For the text-containing cell, return its midpoint in [X, Y] coordinate format. 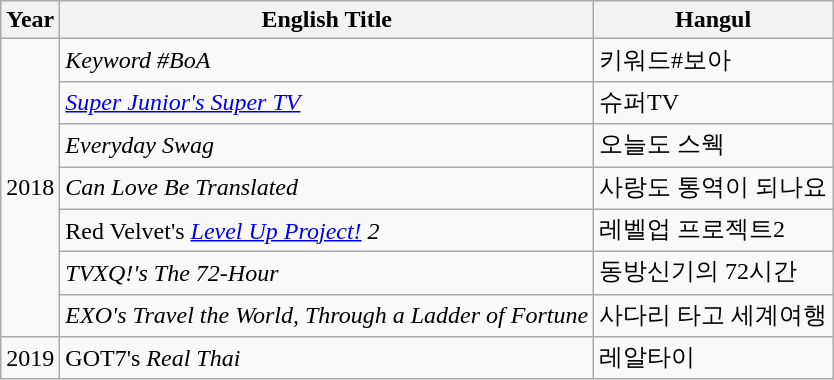
TVXQ!'s The 72-Hour [327, 274]
사랑도 통역이 되나요 [714, 188]
키워드#보아 [714, 60]
슈퍼TV [714, 102]
2019 [30, 358]
Everyday Swag [327, 146]
레알타이 [714, 358]
Keyword #BoA [327, 60]
Hangul [714, 20]
Red Velvet's Level Up Project! 2 [327, 230]
Can Love Be Translated [327, 188]
English Title [327, 20]
EXO's Travel the World, Through a Ladder of Fortune [327, 316]
사다리 타고 세계여행 [714, 316]
2018 [30, 188]
레벨업 프로젝트2 [714, 230]
동방신기의 72시간 [714, 274]
Super Junior's Super TV [327, 102]
오늘도 스웩 [714, 146]
Year [30, 20]
GOT7's Real Thai [327, 358]
